Search for the cell housing the specified text and yield its (x, y) center coordinate. 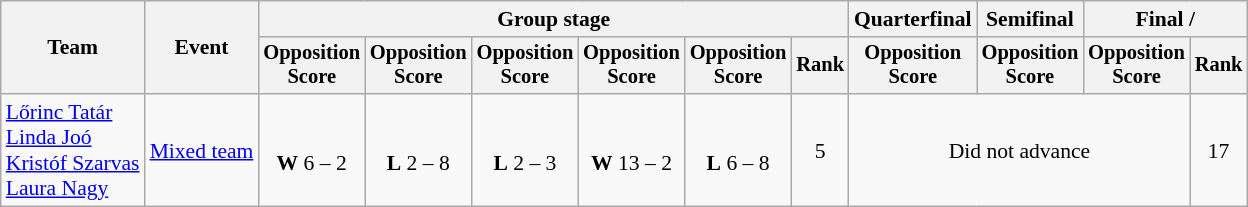
L 2 – 8 (418, 150)
Did not advance (1020, 150)
Semifinal (1030, 19)
Quarterfinal (913, 19)
W 6 – 2 (312, 150)
W 13 – 2 (632, 150)
L 2 – 3 (526, 150)
Team (73, 48)
17 (1219, 150)
L 6 – 8 (738, 150)
Lőrinc TatárLinda JoóKristóf SzarvasLaura Nagy (73, 150)
5 (820, 150)
Mixed team (202, 150)
Group stage (554, 19)
Event (202, 48)
Final / (1165, 19)
